Capture the cell that displays the provided text and extract its (x, y) central coordinate. 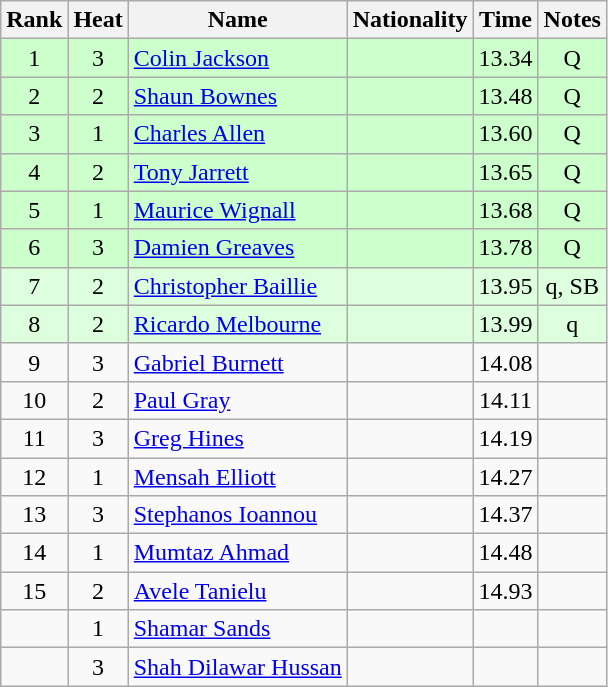
13.68 (506, 210)
13.34 (506, 58)
Notes (572, 20)
Damien Greaves (238, 248)
13.78 (506, 248)
13.65 (506, 172)
14.27 (506, 477)
q, SB (572, 286)
11 (34, 438)
10 (34, 400)
5 (34, 210)
Shah Dilawar Hussan (238, 667)
Gabriel Burnett (238, 362)
Nationality (410, 20)
13.99 (506, 324)
Shamar Sands (238, 629)
Tony Jarrett (238, 172)
q (572, 324)
13.60 (506, 134)
8 (34, 324)
14.11 (506, 400)
Greg Hines (238, 438)
13 (34, 515)
13.48 (506, 96)
Ricardo Melbourne (238, 324)
Shaun Bownes (238, 96)
9 (34, 362)
Time (506, 20)
4 (34, 172)
14.08 (506, 362)
6 (34, 248)
Colin Jackson (238, 58)
Rank (34, 20)
Mensah Elliott (238, 477)
14.37 (506, 515)
7 (34, 286)
14.48 (506, 553)
15 (34, 591)
Heat (98, 20)
Mumtaz Ahmad (238, 553)
Paul Gray (238, 400)
Christopher Baillie (238, 286)
Charles Allen (238, 134)
Avele Tanielu (238, 591)
Name (238, 20)
14 (34, 553)
14.19 (506, 438)
Stephanos Ioannou (238, 515)
Maurice Wignall (238, 210)
13.95 (506, 286)
14.93 (506, 591)
12 (34, 477)
